Capture the cell that displays the provided text and extract its (X, Y) central coordinate. 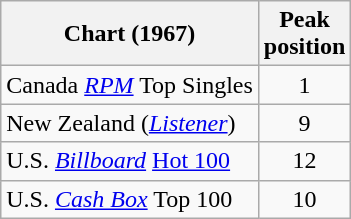
U.S. Billboard Hot 100 (130, 161)
12 (304, 161)
U.S. Cash Box Top 100 (130, 199)
Peakposition (304, 34)
10 (304, 199)
9 (304, 123)
1 (304, 85)
Chart (1967) (130, 34)
Canada RPM Top Singles (130, 85)
New Zealand (Listener) (130, 123)
